Provide the [x, y] coordinate of the cell's center where the given text is located.  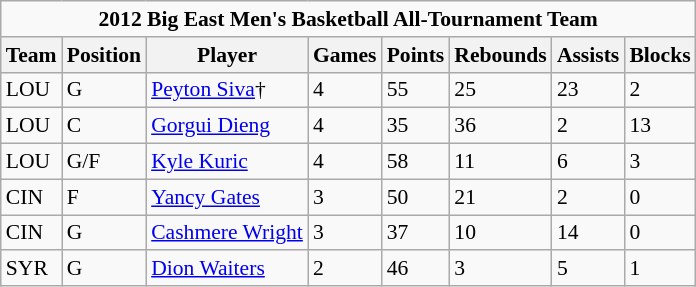
35 [416, 126]
11 [500, 162]
46 [416, 269]
14 [588, 233]
Assists [588, 55]
25 [500, 90]
Yancy Gates [227, 197]
Points [416, 55]
10 [500, 233]
13 [660, 126]
Rebounds [500, 55]
50 [416, 197]
Gorgui Dieng [227, 126]
Cashmere Wright [227, 233]
Kyle Kuric [227, 162]
1 [660, 269]
SYR [32, 269]
23 [588, 90]
2012 Big East Men's Basketball All-Tournament Team [348, 19]
Team [32, 55]
F [104, 197]
Blocks [660, 55]
Peyton Siva† [227, 90]
C [104, 126]
Dion Waiters [227, 269]
58 [416, 162]
55 [416, 90]
6 [588, 162]
21 [500, 197]
5 [588, 269]
Player [227, 55]
Games [345, 55]
37 [416, 233]
36 [500, 126]
G/F [104, 162]
Position [104, 55]
